Locate the cell with the specified text and output its [X, Y] center coordinate. 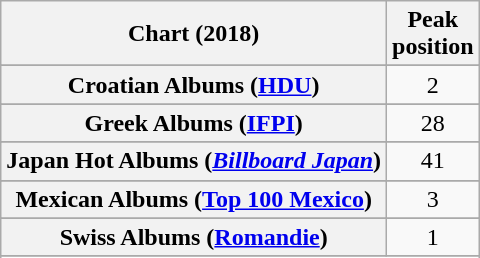
Greek Albums (IFPI) [194, 123]
28 [433, 123]
3 [433, 199]
Japan Hot Albums (Billboard Japan) [194, 161]
1 [433, 237]
Chart (2018) [194, 34]
Swiss Albums (Romandie) [194, 237]
Croatian Albums (HDU) [194, 85]
41 [433, 161]
Peak position [433, 34]
2 [433, 85]
Mexican Albums (Top 100 Mexico) [194, 199]
